Locate the cell with the specified text and output its [x, y] center coordinate. 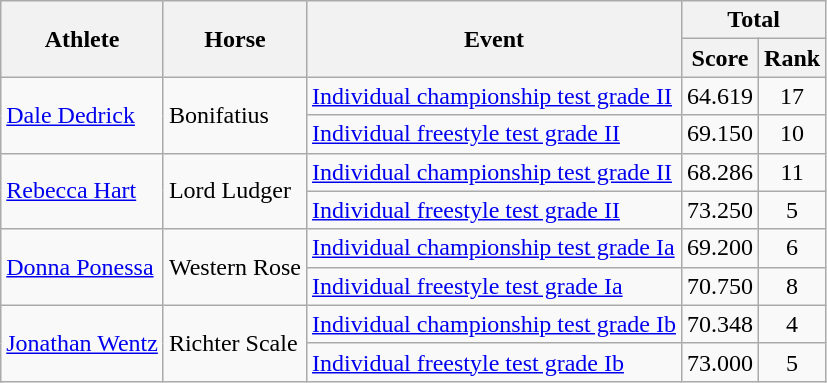
Rebecca Hart [82, 191]
Richter Scale [234, 343]
Donna Ponessa [82, 267]
69.200 [720, 248]
69.150 [720, 134]
73.250 [720, 210]
Athlete [82, 39]
8 [792, 286]
Lord Ludger [234, 191]
6 [792, 248]
Individual championship test grade Ia [494, 248]
17 [792, 96]
Individual freestyle test grade Ib [494, 362]
Horse [234, 39]
11 [792, 172]
10 [792, 134]
Event [494, 39]
Total [753, 20]
70.348 [720, 324]
Score [720, 58]
70.750 [720, 286]
4 [792, 324]
68.286 [720, 172]
Dale Dedrick [82, 115]
73.000 [720, 362]
Individual championship test grade Ib [494, 324]
Bonifatius [234, 115]
Western Rose [234, 267]
64.619 [720, 96]
Individual freestyle test grade Ia [494, 286]
Rank [792, 58]
Jonathan Wentz [82, 343]
